Locate the cell with the specified text and output its [x, y] center coordinate. 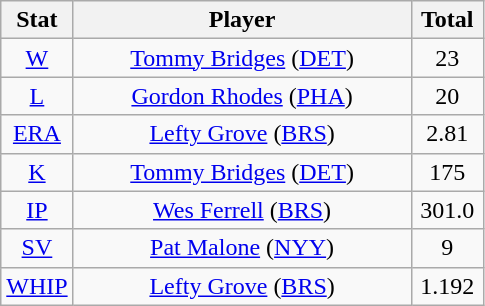
20 [447, 96]
Wes Ferrell (BRS) [242, 210]
175 [447, 172]
301.0 [447, 210]
K [37, 172]
ERA [37, 134]
23 [447, 58]
1.192 [447, 286]
Gordon Rhodes (PHA) [242, 96]
2.81 [447, 134]
W [37, 58]
IP [37, 210]
Total [447, 20]
Stat [37, 20]
Player [242, 20]
Pat Malone (NYY) [242, 248]
SV [37, 248]
9 [447, 248]
WHIP [37, 286]
L [37, 96]
